Capture the cell that displays the provided text and extract its (x, y) central coordinate. 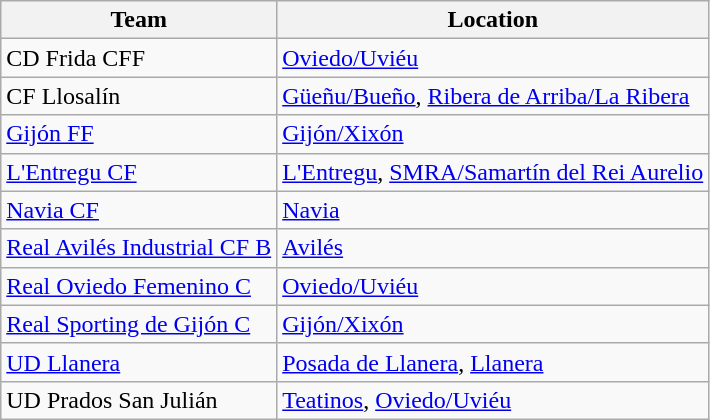
UD Llanera (139, 362)
Navia CF (139, 210)
Location (493, 20)
Güeñu/Bueño, Ribera de Arriba/La Ribera (493, 96)
UD Prados San Julián (139, 400)
CF Llosalín (139, 96)
Real Sporting de Gijón C (139, 324)
Teatinos, Oviedo/Uviéu (493, 400)
Posada de Llanera, Llanera (493, 362)
Team (139, 20)
Real Oviedo Femenino C (139, 286)
CD Frida CFF (139, 58)
Navia (493, 210)
Avilés (493, 248)
L'Entregu CF (139, 172)
Real Avilés Industrial CF B (139, 248)
Gijón FF (139, 134)
L'Entregu, SMRA/Samartín del Rei Aurelio (493, 172)
